Detect which cell encompasses the target text, then output its [x, y] center coordinate. 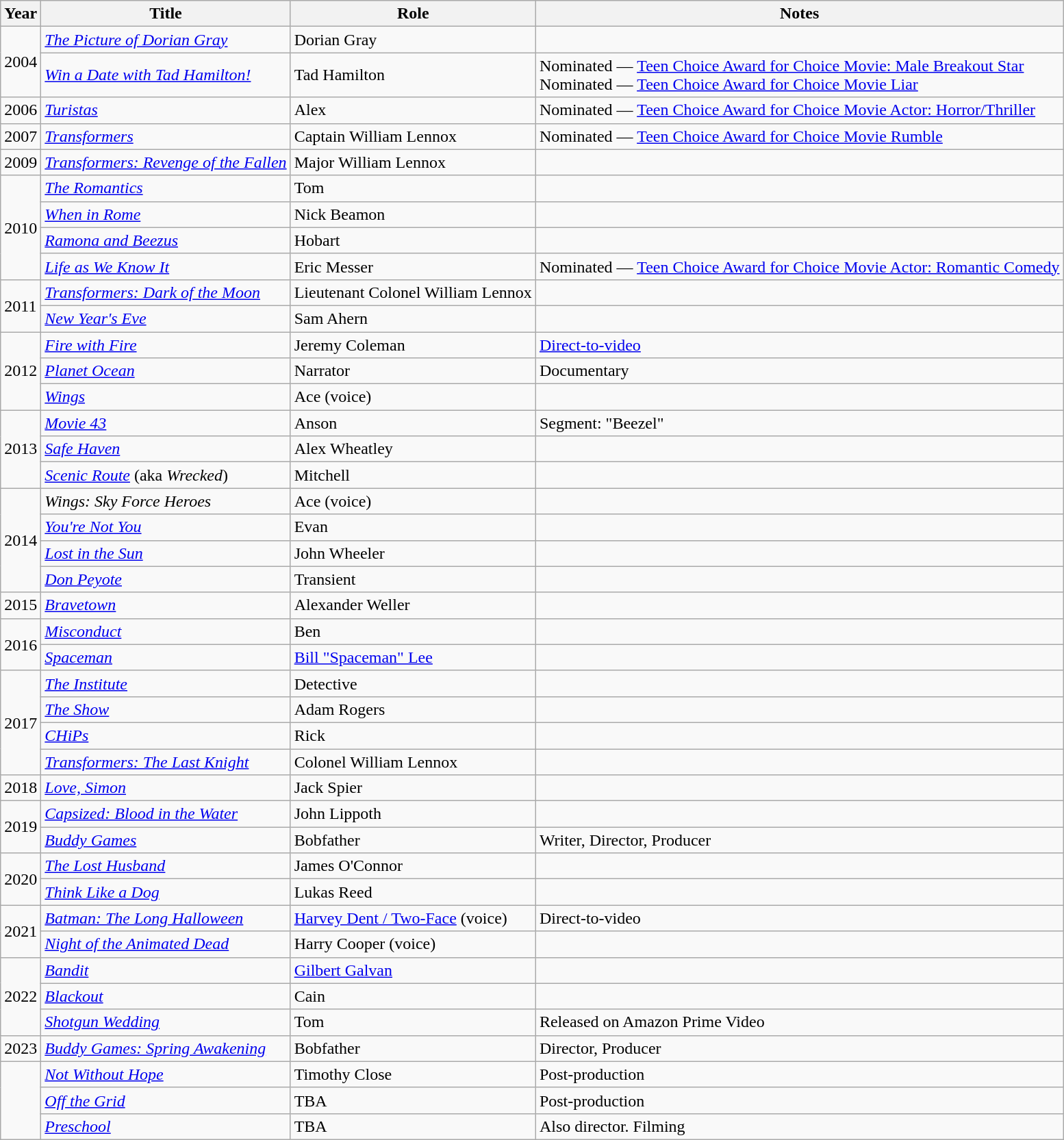
Transient [413, 579]
Planet Ocean [166, 371]
Misconduct [166, 631]
2004 [21, 62]
Love, Simon [166, 788]
Buddy Games: Spring Awakening [166, 1048]
2007 [21, 136]
Year [21, 14]
Harvey Dent / Two-Face (voice) [413, 918]
Batman: The Long Halloween [166, 918]
Notes [800, 14]
New Year's Eve [166, 318]
John Wheeler [413, 553]
2006 [21, 110]
2012 [21, 370]
Shotgun Wedding [166, 1022]
Win a Date with Tad Hamilton! [166, 75]
Nominated — Teen Choice Award for Choice Movie Rumble [800, 136]
Harry Cooper (voice) [413, 944]
2021 [21, 931]
Turistas [166, 110]
Fire with Fire [166, 344]
Rick [413, 735]
2013 [21, 449]
Major William Lennox [413, 162]
John Lippoth [413, 814]
Blackout [166, 996]
Off the Grid [166, 1100]
Capsized: Blood in the Water [166, 814]
The Picture of Dorian Gray [166, 40]
Nominated — Teen Choice Award for Choice Movie: Male Breakout StarNominated — Teen Choice Award for Choice Movie Liar [800, 75]
Timothy Close [413, 1074]
Night of the Animated Dead [166, 944]
2020 [21, 879]
Colonel William Lennox [413, 762]
Transformers: The Last Knight [166, 762]
Buddy Games [166, 840]
Alexander Weller [413, 605]
Sam Ahern [413, 318]
Role [413, 14]
2018 [21, 788]
Transformers [166, 136]
Director, Producer [800, 1048]
Transformers: Dark of the Moon [166, 292]
2011 [21, 305]
The Institute [166, 683]
Documentary [800, 371]
Nominated — Teen Choice Award for Choice Movie Actor: Horror/Thriller [800, 110]
Segment: "Beezel" [800, 423]
Dorian Gray [413, 40]
Ben [413, 631]
Bill "Spaceman" Lee [413, 657]
Mitchell [413, 475]
Lieutenant Colonel William Lennox [413, 292]
Also director. Filming [800, 1126]
Adam Rogers [413, 709]
The Show [166, 709]
Evan [413, 527]
Bandit [166, 970]
CHiPs [166, 735]
Title [166, 14]
Life as We Know It [166, 266]
Spaceman [166, 657]
Transformers: Revenge of the Fallen [166, 162]
Writer, Director, Producer [800, 840]
Lukas Reed [413, 892]
Jack Spier [413, 788]
Nick Beamon [413, 214]
2010 [21, 227]
Detective [413, 683]
Anson [413, 423]
Alex [413, 110]
2009 [21, 162]
Captain William Lennox [413, 136]
2017 [21, 722]
2019 [21, 827]
You're Not You [166, 527]
Scenic Route (aka Wrecked) [166, 475]
Released on Amazon Prime Video [800, 1022]
Wings [166, 397]
The Lost Husband [166, 866]
2014 [21, 540]
Hobart [413, 240]
Wings: Sky Force Heroes [166, 501]
2015 [21, 605]
When in Rome [166, 214]
Safe Haven [166, 449]
2023 [21, 1048]
Narrator [413, 371]
James O'Connor [413, 866]
Think Like a Dog [166, 892]
Jeremy Coleman [413, 344]
Bravetown [166, 605]
Ramona and Beezus [166, 240]
Gilbert Galvan [413, 970]
Don Peyote [166, 579]
Alex Wheatley [413, 449]
Lost in the Sun [166, 553]
The Romantics [166, 188]
Cain [413, 996]
2016 [21, 644]
Not Without Hope [166, 1074]
Movie 43 [166, 423]
Tad Hamilton [413, 75]
Preschool [166, 1126]
Nominated — Teen Choice Award for Choice Movie Actor: Romantic Comedy [800, 266]
Eric Messer [413, 266]
2022 [21, 996]
